Return the (x, y) coordinate for the center point of the cell that contains the specified text.  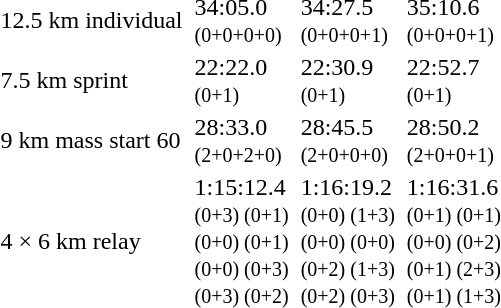
28:33.0(2+0+2+0) (242, 140)
22:30.9(0+1) (348, 80)
22:22.0(0+1) (242, 80)
28:45.5(2+0+0+0) (348, 140)
